Find where the given text appears and provide that cell's center as (X, Y) coordinate. 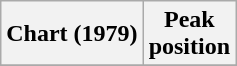
Chart (1979) (72, 34)
Peakposition (189, 34)
